Find where the given text appears and provide that cell's center as [X, Y] coordinate. 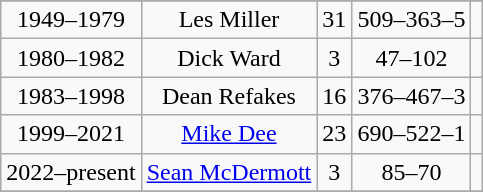
Les Miller [229, 20]
23 [334, 134]
Dean Refakes [229, 96]
31 [334, 20]
47–102 [412, 58]
1980–1982 [71, 58]
1999–2021 [71, 134]
16 [334, 96]
Sean McDermott [229, 172]
2022–present [71, 172]
1949–1979 [71, 20]
509–363–5 [412, 20]
1983–1998 [71, 96]
85–70 [412, 172]
376–467–3 [412, 96]
690–522–1 [412, 134]
Mike Dee [229, 134]
Dick Ward [229, 58]
